From the cell containing the given text, extract its center point as [x, y] coordinate. 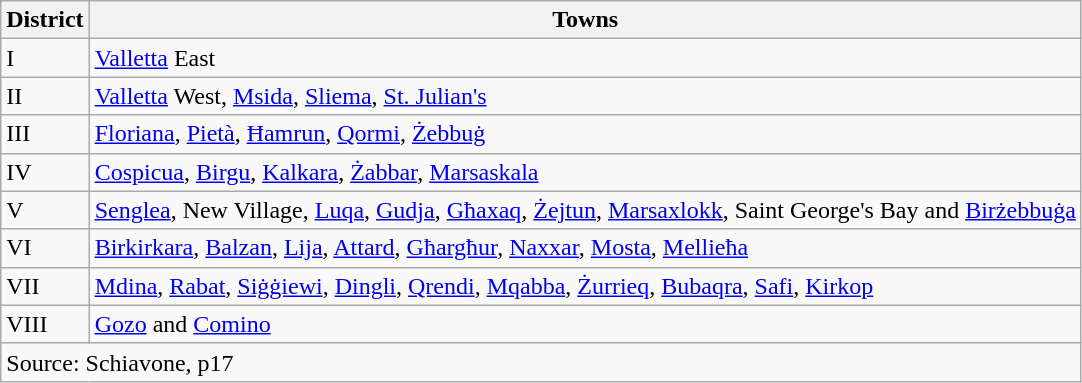
VI [45, 248]
V [45, 210]
District [45, 20]
IV [45, 172]
VIII [45, 324]
Valletta West, Msida, Sliema, St. Julian's [585, 96]
VII [45, 286]
Towns [585, 20]
Mdina, Rabat, Siġġiewi, Dingli, Qrendi, Mqabba, Żurrieq, Bubaqra, Safi, Kirkop [585, 286]
I [45, 58]
Source: Schiavone, p17 [542, 362]
Floriana, Pietà, Ħamrun, Qormi, Żebbuġ [585, 134]
Cospicua, Birgu, Kalkara, Żabbar, Marsaskala [585, 172]
Birkirkara, Balzan, Lija, Attard, Għargħur, Naxxar, Mosta, Mellieħa [585, 248]
II [45, 96]
III [45, 134]
Gozo and Comino [585, 324]
Valletta East [585, 58]
Senglea, New Village, Luqa, Gudja, Għaxaq, Żejtun, Marsaxlokk, Saint George's Bay and Birżebbuġa [585, 210]
